Determine the (X, Y) coordinate at the center of the cell enclosing the given text.  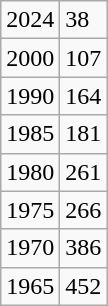
266 (84, 210)
261 (84, 172)
1970 (30, 248)
1980 (30, 172)
1985 (30, 134)
1975 (30, 210)
386 (84, 248)
452 (84, 286)
38 (84, 20)
1965 (30, 286)
181 (84, 134)
107 (84, 58)
1990 (30, 96)
2024 (30, 20)
2000 (30, 58)
164 (84, 96)
